Capture the cell that displays the provided text and extract its (X, Y) central coordinate. 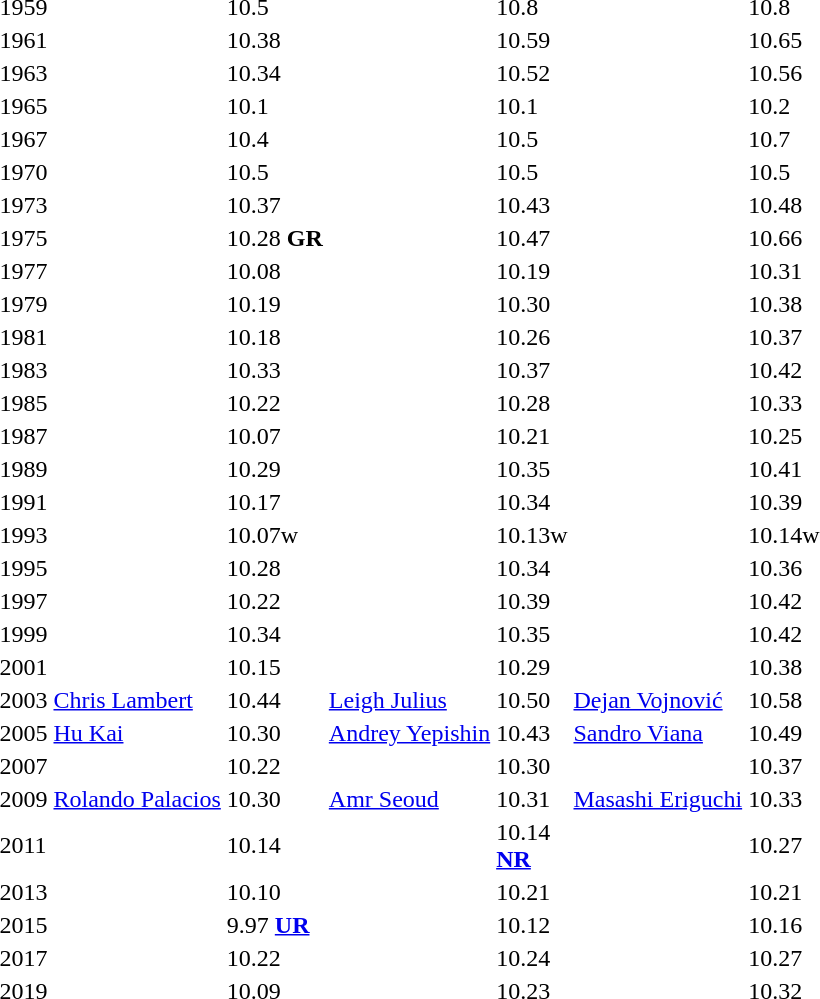
Leigh Julius (409, 700)
10.12 (532, 925)
10.13w (532, 535)
10.07w (274, 535)
Masashi Eriguchi (658, 799)
10.47 (532, 238)
10.08 (274, 271)
Amr Seoud (409, 799)
10.14 (274, 846)
10.17 (274, 502)
Sandro Viana (658, 733)
10.52 (532, 73)
10.31 (532, 799)
10.38 (274, 40)
10.33 (274, 370)
10.39 (532, 601)
10.59 (532, 40)
Rolando Palacios (137, 799)
10.28 GR (274, 238)
Chris Lambert (137, 700)
10.15 (274, 667)
Hu Kai (137, 733)
10.26 (532, 337)
10.18 (274, 337)
10.14NR (532, 846)
10.50 (532, 700)
9.97 UR (274, 925)
10.24 (532, 958)
10.10 (274, 892)
Dejan Vojnović (658, 700)
10.44 (274, 700)
Andrey Yepishin (409, 733)
10.4 (274, 139)
10.07 (274, 436)
